Detect which cell encompasses the target text, then output its [X, Y] center coordinate. 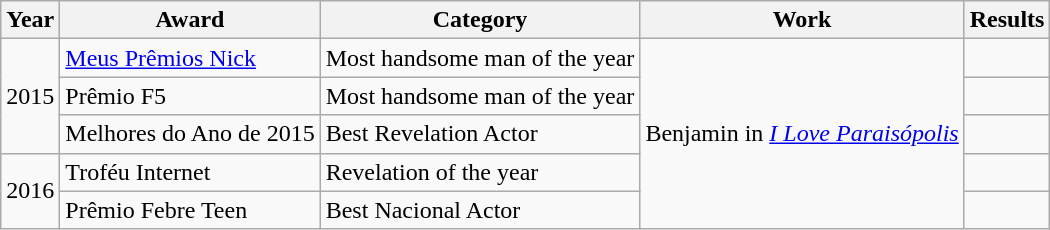
Award [190, 20]
Best Revelation Actor [480, 134]
Prêmio F5 [190, 96]
Melhores do Ano de 2015 [190, 134]
Best Nacional Actor [480, 210]
Revelation of the year [480, 172]
Year [30, 20]
2016 [30, 191]
Meus Prêmios Nick [190, 58]
Troféu Internet [190, 172]
Prêmio Febre Teen [190, 210]
Results [1007, 20]
Category [480, 20]
Benjamin in I Love Paraisópolis [802, 134]
Work [802, 20]
2015 [30, 96]
